Pinpoint the cell where the given text exists, returning its [X, Y] midpoint coordinate. 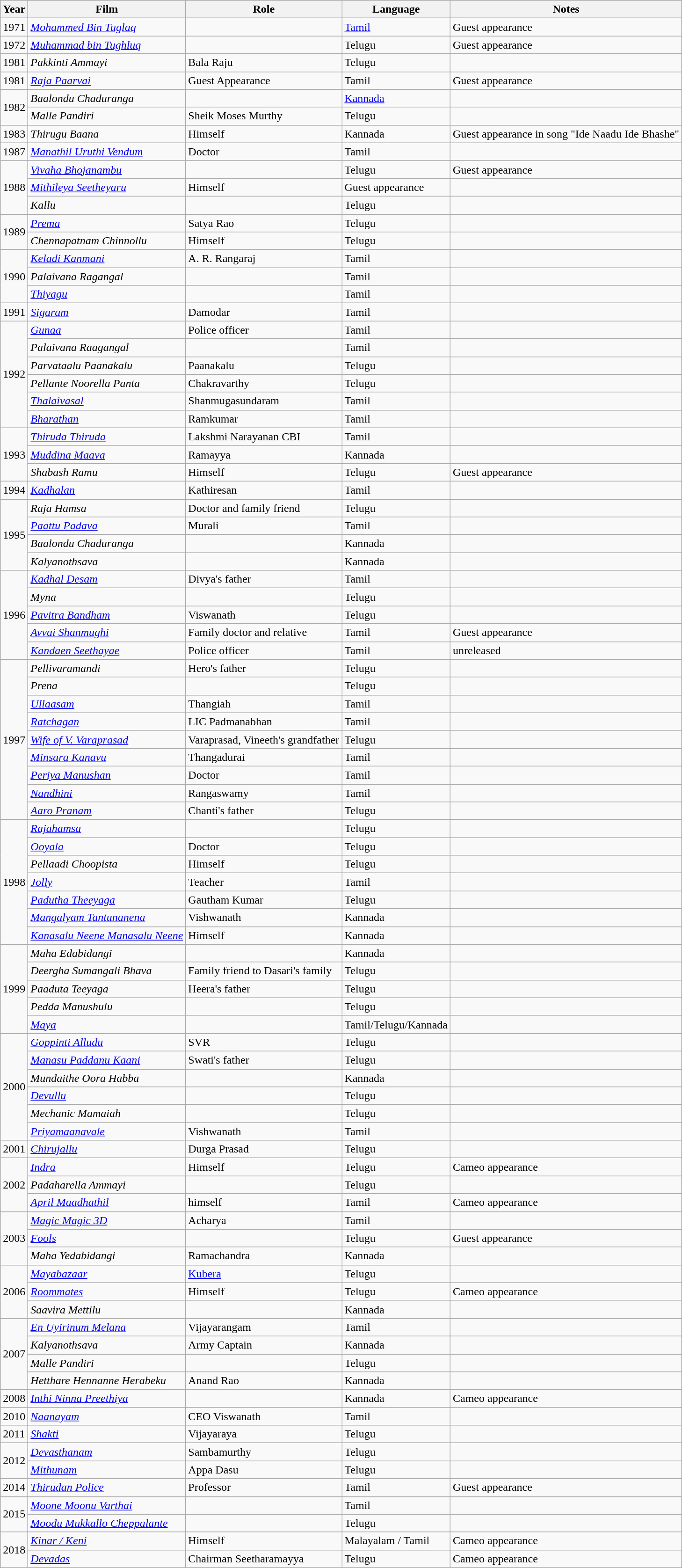
Ratchagan [107, 722]
Wife of V. Varaprasad [107, 739]
Durga Prasad [264, 1149]
Mithileya Seetheyaru [107, 187]
1999 [14, 989]
Family doctor and relative [264, 633]
1992 [14, 374]
Devasthanam [107, 1452]
Notes [566, 9]
Hetthare Hennanne Herabeku [107, 1381]
Maha Edabidangi [107, 953]
Kallu [107, 205]
Roommates [107, 1291]
Satya Rao [264, 223]
Thirudan Police [107, 1488]
Maya [107, 1024]
Chairman Seetharamayya [264, 1559]
Priyamaanavale [107, 1131]
Shakti [107, 1434]
Professor [264, 1488]
Doctor and family friend [264, 508]
Paaduta Teeyaga [107, 989]
SVR [264, 1042]
2008 [14, 1399]
Appa Dasu [264, 1470]
April Maadhathil [107, 1203]
2014 [14, 1488]
2007 [14, 1354]
Saavira Mettilu [107, 1309]
2002 [14, 1185]
Avvai Shanmughi [107, 633]
1998 [14, 882]
Thangadurai [264, 757]
Minsara Kanavu [107, 757]
Muddina Maava [107, 454]
Malayalam / Tamil [396, 1541]
2006 [14, 1291]
Heera's father [264, 989]
Kubera [264, 1274]
Shanmugasundaram [264, 401]
Kanasalu Neene Manasalu Neene [107, 935]
Hero's father [264, 668]
Film [107, 9]
1995 [14, 534]
Role [264, 9]
Manathil Uruthi Vendum [107, 152]
2001 [14, 1149]
Mayabazaar [107, 1274]
Ramachandra [264, 1256]
1993 [14, 454]
A. R. Rangaraj [264, 259]
Pellaadi Choopista [107, 864]
Ramkumar [264, 419]
Chakravarthy [264, 383]
Varaprasad, Vineeth's grandfather [264, 739]
himself [264, 1203]
1997 [14, 739]
Kadhalan [107, 490]
1990 [14, 277]
Mithunam [107, 1470]
Pellivaramandi [107, 668]
2012 [14, 1461]
Shabash Ramu [107, 472]
1989 [14, 232]
Deergha Sumangali Bhava [107, 971]
unreleased [566, 650]
Ooyala [107, 846]
Muhammad bin Tughluq [107, 45]
Bharathan [107, 419]
Manasu Paddanu Kaani [107, 1060]
Maha Yedabidangi [107, 1256]
Chennapatnam Chinnollu [107, 241]
Raja Hamsa [107, 508]
Divya's father [264, 579]
Teacher [264, 882]
1996 [14, 615]
Moodu Mukkallo Cheppalante [107, 1523]
Prema [107, 223]
Palaivana Ragangal [107, 277]
Devadas [107, 1559]
2010 [14, 1416]
Sheik Moses Murthy [264, 116]
Pellante Noorella Panta [107, 383]
Mechanic Mamaiah [107, 1114]
1994 [14, 490]
1982 [14, 107]
Chanti's father [264, 811]
Thiruda Thiruda [107, 437]
Periya Manushan [107, 775]
Myna [107, 597]
Kadhal Desam [107, 579]
2000 [14, 1087]
Guest appearance in song "Ide Naadu Ide Bhashe" [566, 134]
Ramayya [264, 454]
Anand Rao [264, 1381]
Thalaivasal [107, 401]
Viswanath [264, 615]
Gautham Kumar [264, 900]
Sambamurthy [264, 1452]
Thangiah [264, 704]
Fools [107, 1238]
Goppinti Alludu [107, 1042]
Mangalyam Tantunanena [107, 918]
Moone Moonu Varthai [107, 1505]
Inthi Ninna Preethiya [107, 1399]
Family friend to Dasari's family [264, 971]
Aaro Pranam [107, 811]
Devullu [107, 1096]
Mundaithe Oora Habba [107, 1078]
1988 [14, 187]
Naanayam [107, 1416]
Lakshmi Narayanan CBI [264, 437]
Kathiresan [264, 490]
2011 [14, 1434]
1971 [14, 27]
Palaivana Raagangal [107, 348]
Gunaa [107, 330]
Pedda Manushulu [107, 1006]
Guest Appearance [264, 80]
Prena [107, 686]
Sigaram [107, 312]
Keladi Kanmani [107, 259]
1983 [14, 134]
Kinar / Keni [107, 1541]
Vijayaraya [264, 1434]
Paanakalu [264, 365]
CEO Viswanath [264, 1416]
Jolly [107, 882]
Vijayarangam [264, 1327]
1972 [14, 45]
1987 [14, 152]
2003 [14, 1238]
Damodar [264, 312]
Thiyagu [107, 294]
Padutha Theeyaga [107, 900]
Swati's father [264, 1060]
Acharya [264, 1220]
Ullaasam [107, 704]
Nandhini [107, 793]
Magic Magic 3D [107, 1220]
Language [396, 9]
Tamil/Telugu/Kannada [396, 1024]
Mohammed Bin Tuglaq [107, 27]
1991 [14, 312]
Army Captain [264, 1345]
Murali [264, 526]
Year [14, 9]
En Uyirinum Melana [107, 1327]
Parvataalu Paanakalu [107, 365]
Chirujallu [107, 1149]
Vivaha Bhojanambu [107, 169]
Rangaswamy [264, 793]
Indra [107, 1167]
Pavitra Bandham [107, 615]
Bala Raju [264, 63]
Paattu Padava [107, 526]
Raja Paarvai [107, 80]
Thirugu Baana [107, 134]
Rajahamsa [107, 829]
2015 [14, 1514]
Padaharella Ammayi [107, 1185]
2018 [14, 1550]
Kandaen Seethayae [107, 650]
Pakkinti Ammayi [107, 63]
LIC Padmanabhan [264, 722]
